From the cell containing the given text, extract its center point as [X, Y] coordinate. 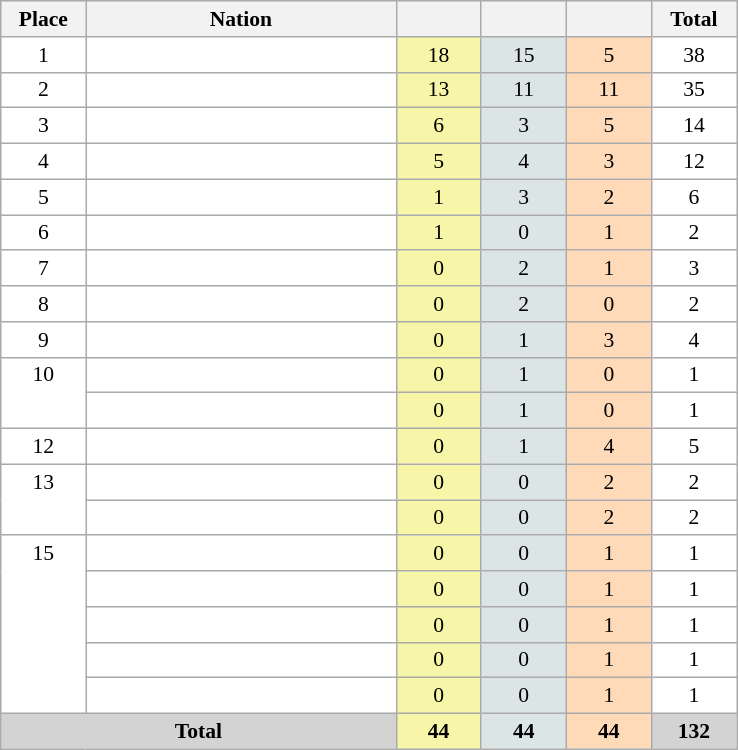
Place [44, 19]
7 [44, 269]
10 [44, 392]
9 [44, 340]
8 [44, 304]
18 [438, 55]
14 [694, 126]
132 [694, 732]
38 [694, 55]
35 [694, 90]
Nation [241, 19]
